Return the [x, y] coordinate for the center point of the cell that contains the specified text.  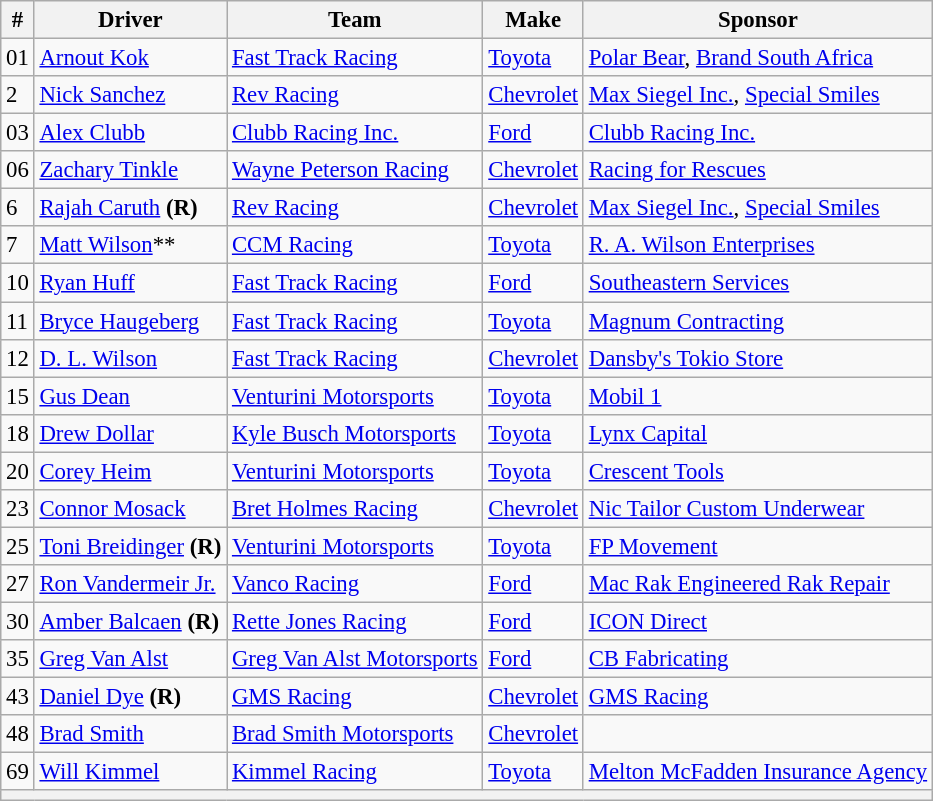
2 [18, 95]
Kimmel Racing [355, 772]
35 [18, 659]
Bret Holmes Racing [355, 509]
12 [18, 358]
06 [18, 170]
Daniel Dye (R) [130, 697]
Nic Tailor Custom Underwear [758, 509]
23 [18, 509]
43 [18, 697]
01 [18, 58]
Make [533, 20]
11 [18, 321]
Will Kimmel [130, 772]
30 [18, 621]
Polar Bear, Brand South Africa [758, 58]
R. A. Wilson Enterprises [758, 245]
7 [18, 245]
69 [18, 772]
Sponsor [758, 20]
Driver [130, 20]
Melton McFadden Insurance Agency [758, 772]
Dansby's Tokio Store [758, 358]
Greg Van Alst Motorsports [355, 659]
FP Movement [758, 546]
Vanco Racing [355, 584]
Alex Clubb [130, 133]
Ron Vandermeir Jr. [130, 584]
10 [18, 283]
Corey Heim [130, 471]
CCM Racing [355, 245]
Mac Rak Engineered Rak Repair [758, 584]
Brad Smith Motorsports [355, 734]
18 [18, 433]
Drew Dollar [130, 433]
Matt Wilson** [130, 245]
Wayne Peterson Racing [355, 170]
Arnout Kok [130, 58]
Rajah Caruth (R) [130, 208]
Southeastern Services [758, 283]
Crescent Tools [758, 471]
Ryan Huff [130, 283]
Connor Mosack [130, 509]
CB Fabricating [758, 659]
Zachary Tinkle [130, 170]
Kyle Busch Motorsports [355, 433]
48 [18, 734]
Lynx Capital [758, 433]
Racing for Rescues [758, 170]
Team [355, 20]
Bryce Haugeberg [130, 321]
27 [18, 584]
Amber Balcaen (R) [130, 621]
# [18, 20]
20 [18, 471]
Brad Smith [130, 734]
Greg Van Alst [130, 659]
Toni Breidinger (R) [130, 546]
Gus Dean [130, 396]
03 [18, 133]
Magnum Contracting [758, 321]
Mobil 1 [758, 396]
15 [18, 396]
6 [18, 208]
Rette Jones Racing [355, 621]
25 [18, 546]
ICON Direct [758, 621]
D. L. Wilson [130, 358]
Nick Sanchez [130, 95]
